Identify which cell holds the provided text, then report its [x, y] central coordinate. 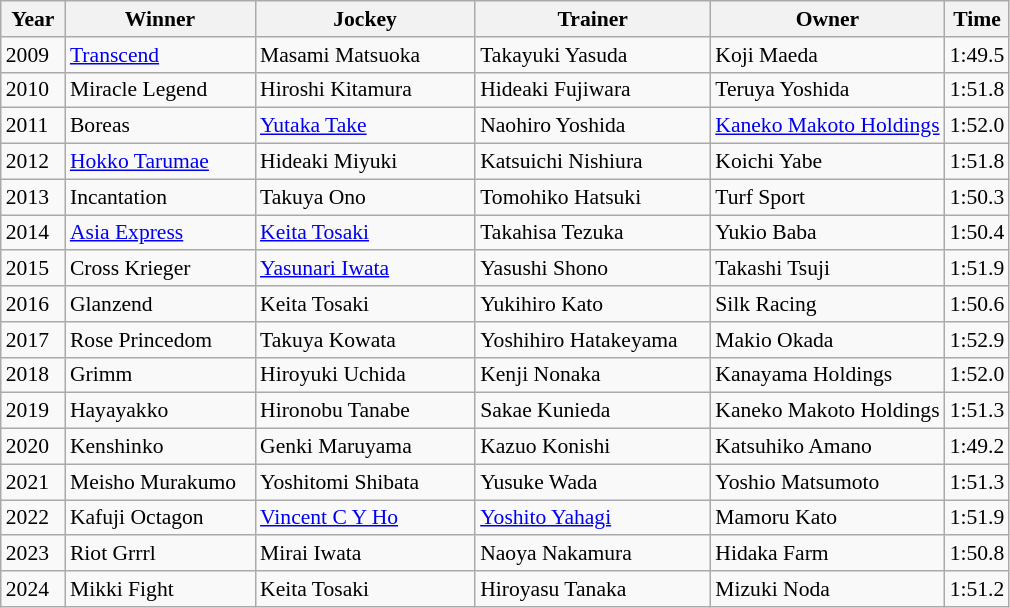
Rose Princedom [160, 340]
Hiroyuki Uchida [365, 375]
Mizuki Noda [827, 589]
Yukio Baba [827, 233]
Owner [827, 19]
Takuya Kowata [365, 340]
Takuya Ono [365, 197]
Katsuhiko Amano [827, 447]
Genki Maruyama [365, 447]
2015 [33, 269]
Kanayama Holdings [827, 375]
Hideaki Fujiwara [592, 90]
Takashi Tsuji [827, 269]
Trainer [592, 19]
1:50.3 [978, 197]
Naoya Nakamura [592, 554]
Sakae Kunieda [592, 411]
2009 [33, 55]
Mamoru Kato [827, 518]
Yukihiro Kato [592, 304]
Miracle Legend [160, 90]
2018 [33, 375]
2023 [33, 554]
1:50.4 [978, 233]
Year [33, 19]
Yoshitomi Shibata [365, 482]
Transcend [160, 55]
Riot Grrrl [160, 554]
1:50.8 [978, 554]
Hironobu Tanabe [365, 411]
2024 [33, 589]
Vincent C Y Ho [365, 518]
Koichi Yabe [827, 162]
2012 [33, 162]
Naohiro Yoshida [592, 126]
Masami Matsuoka [365, 55]
Yoshihiro Hatakeyama [592, 340]
1:52.9 [978, 340]
Koji Maeda [827, 55]
Turf Sport [827, 197]
Kenji Nonaka [592, 375]
Asia Express [160, 233]
2021 [33, 482]
2013 [33, 197]
Takahisa Tezuka [592, 233]
2017 [33, 340]
2019 [33, 411]
Kazuo Konishi [592, 447]
2022 [33, 518]
1:51.2 [978, 589]
2020 [33, 447]
2016 [33, 304]
Hiroshi Kitamura [365, 90]
Teruya Yoshida [827, 90]
Boreas [160, 126]
Yoshio Matsumoto [827, 482]
1:49.5 [978, 55]
Mirai Iwata [365, 554]
Hayayakko [160, 411]
Kafuji Octagon [160, 518]
Takayuki Yasuda [592, 55]
Incantation [160, 197]
Yusuke Wada [592, 482]
2011 [33, 126]
Yasushi Shono [592, 269]
Meisho Murakumo [160, 482]
2014 [33, 233]
Hidaka Farm [827, 554]
Winner [160, 19]
Jockey [365, 19]
Mikki Fight [160, 589]
Yoshito Yahagi [592, 518]
Cross Krieger [160, 269]
Hiroyasu Tanaka [592, 589]
1:50.6 [978, 304]
Kenshinko [160, 447]
Tomohiko Hatsuki [592, 197]
Time [978, 19]
Silk Racing [827, 304]
Grimm [160, 375]
Yutaka Take [365, 126]
Hideaki Miyuki [365, 162]
1:49.2 [978, 447]
Yasunari Iwata [365, 269]
Makio Okada [827, 340]
Hokko Tarumae [160, 162]
Glanzend [160, 304]
Katsuichi Nishiura [592, 162]
2010 [33, 90]
